For the text-containing cell, return its midpoint in [X, Y] coordinate format. 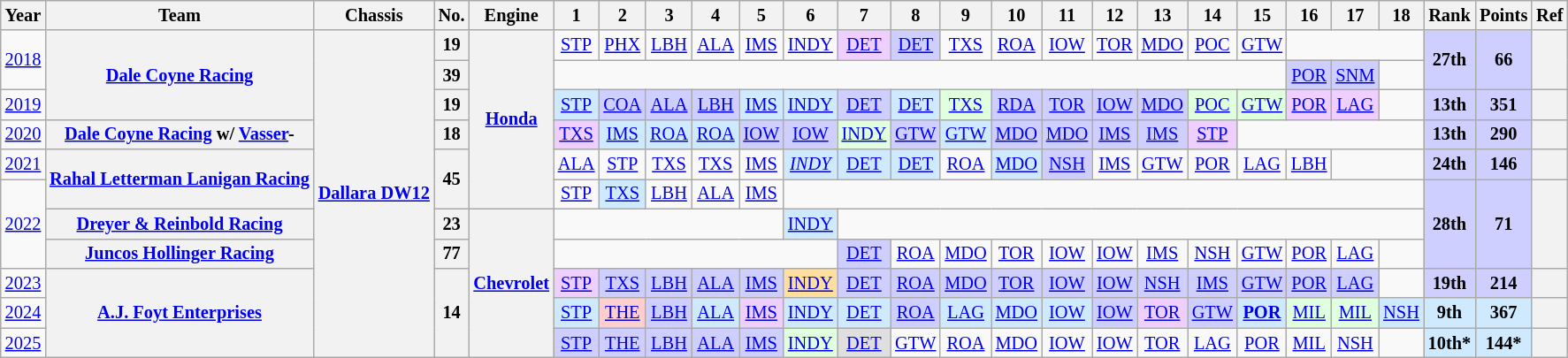
17 [1355, 15]
Year [23, 15]
12 [1114, 15]
13 [1162, 15]
144* [1503, 343]
Chevrolet [511, 283]
9 [966, 15]
SNM [1355, 75]
367 [1503, 313]
2023 [23, 283]
Dale Coyne Racing w/ Vasser- [180, 134]
6 [810, 15]
5 [761, 15]
RDA [1017, 104]
2021 [23, 164]
351 [1503, 104]
Chassis [374, 15]
23 [452, 224]
290 [1503, 134]
Juncos Hollinger Racing [180, 254]
Engine [511, 15]
2020 [23, 134]
Honda [511, 119]
Dallara DW12 [374, 194]
Team [180, 15]
214 [1503, 283]
2018 [23, 60]
PHX [623, 45]
2019 [23, 104]
Rank [1449, 15]
Rahal Letterman Lanigan Racing [180, 179]
2 [623, 15]
A.J. Foyt Enterprises [180, 313]
39 [452, 75]
Points [1503, 15]
28th [1449, 223]
146 [1503, 164]
2025 [23, 343]
No. [452, 15]
3 [669, 15]
11 [1067, 15]
4 [716, 15]
10th* [1449, 343]
9th [1449, 313]
66 [1503, 60]
Dreyer & Reinbold Racing [180, 224]
24th [1449, 164]
2022 [23, 223]
8 [915, 15]
Ref [1549, 15]
10 [1017, 15]
Dale Coyne Racing [180, 74]
COA [623, 104]
16 [1309, 15]
71 [1503, 223]
2024 [23, 313]
15 [1262, 15]
1 [577, 15]
77 [452, 254]
19th [1449, 283]
45 [452, 179]
7 [865, 15]
27th [1449, 60]
